Output the (x, y) coordinate of the center of the cell containing the given text.  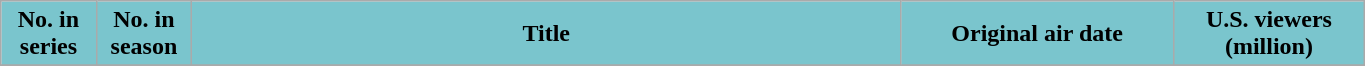
U.S. viewers(million) (1268, 34)
No. inseries (48, 34)
No. inseason (144, 34)
Original air date (1038, 34)
Title (546, 34)
